Scan for the cell matching the given text and deliver its (X, Y) coordinate at center. 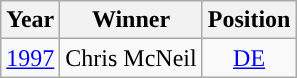
DE (249, 58)
1997 (30, 58)
Position (249, 20)
Chris McNeil (131, 58)
Winner (131, 20)
Year (30, 20)
